Determine the (X, Y) coordinate at the center of the cell enclosing the given text.  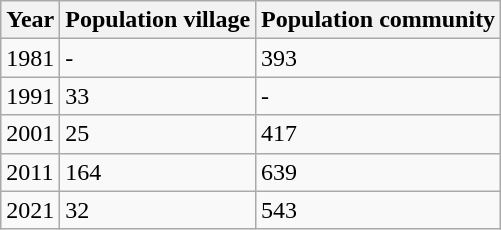
Population community (378, 20)
Year (30, 20)
Population village (158, 20)
393 (378, 58)
25 (158, 134)
164 (158, 172)
2021 (30, 210)
417 (378, 134)
1981 (30, 58)
2001 (30, 134)
32 (158, 210)
1991 (30, 96)
543 (378, 210)
2011 (30, 172)
639 (378, 172)
33 (158, 96)
